Capture the cell that displays the provided text and extract its (x, y) central coordinate. 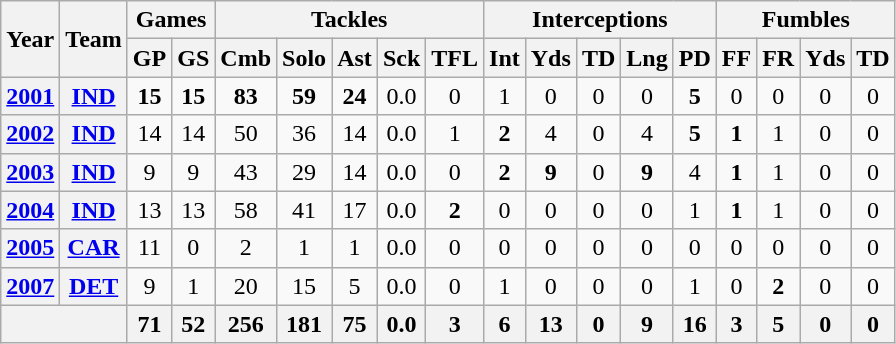
59 (304, 96)
Tackles (350, 20)
CAR (94, 248)
2007 (30, 286)
Interceptions (600, 20)
2004 (30, 210)
Cmb (246, 58)
256 (246, 324)
41 (304, 210)
29 (304, 172)
50 (246, 134)
FF (736, 58)
2005 (30, 248)
83 (246, 96)
71 (149, 324)
16 (694, 324)
Team (94, 39)
2003 (30, 172)
75 (355, 324)
43 (246, 172)
DET (94, 286)
Games (170, 20)
24 (355, 96)
Ast (355, 58)
20 (246, 286)
PD (694, 58)
36 (304, 134)
2001 (30, 96)
6 (505, 324)
11 (149, 248)
GS (194, 58)
52 (194, 324)
2002 (30, 134)
58 (246, 210)
17 (355, 210)
Sck (401, 58)
Lng (647, 58)
TFL (455, 58)
FR (778, 58)
Fumbles (806, 20)
Solo (304, 58)
Int (505, 58)
181 (304, 324)
GP (149, 58)
Year (30, 39)
